Output the [x, y] coordinate of the center of the cell containing the given text.  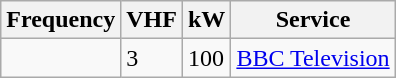
3 [152, 58]
VHF [152, 20]
100 [206, 58]
kW [206, 20]
Frequency [61, 20]
Service [313, 20]
BBC Television [313, 58]
